Provide the (X, Y) coordinate of the cell's center where the given text is located.  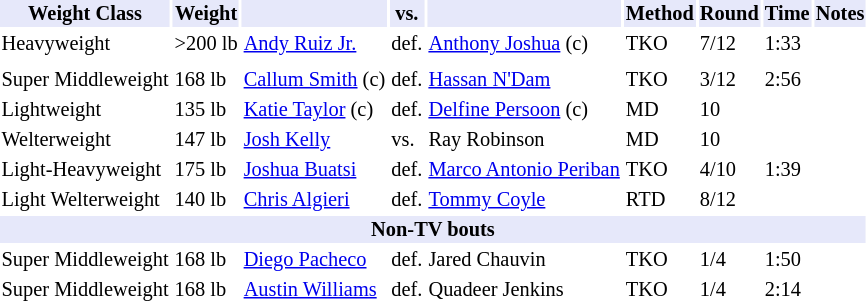
140 lb (206, 200)
1:39 (787, 170)
135 lb (206, 110)
Notes (840, 14)
2:56 (787, 80)
Anthony Joshua (c) (524, 44)
175 lb (206, 170)
Joshua Buatsi (314, 170)
Tommy Coyle (524, 200)
Katie Taylor (c) (314, 110)
Delfine Persoon (c) (524, 110)
Welterweight (85, 140)
3/12 (729, 80)
1:50 (787, 260)
Light-Heavyweight (85, 170)
1:33 (787, 44)
Round (729, 14)
>200 lb (206, 44)
8/12 (729, 200)
Method (660, 14)
Heavyweight (85, 44)
Light Welterweight (85, 200)
Weight (206, 14)
Josh Kelly (314, 140)
Hassan N'Dam (524, 80)
147 lb (206, 140)
1/4 (729, 260)
Jared Chauvin (524, 260)
Marco Antonio Periban (524, 170)
Callum Smith (c) (314, 80)
Non-TV bouts (433, 230)
RTD (660, 200)
Andy Ruiz Jr. (314, 44)
4/10 (729, 170)
Chris Algieri (314, 200)
Time (787, 14)
7/12 (729, 44)
Ray Robinson (524, 140)
Diego Pacheco (314, 260)
Lightweight (85, 110)
Weight Class (85, 14)
